Find where the given text appears and provide that cell's center as (x, y) coordinate. 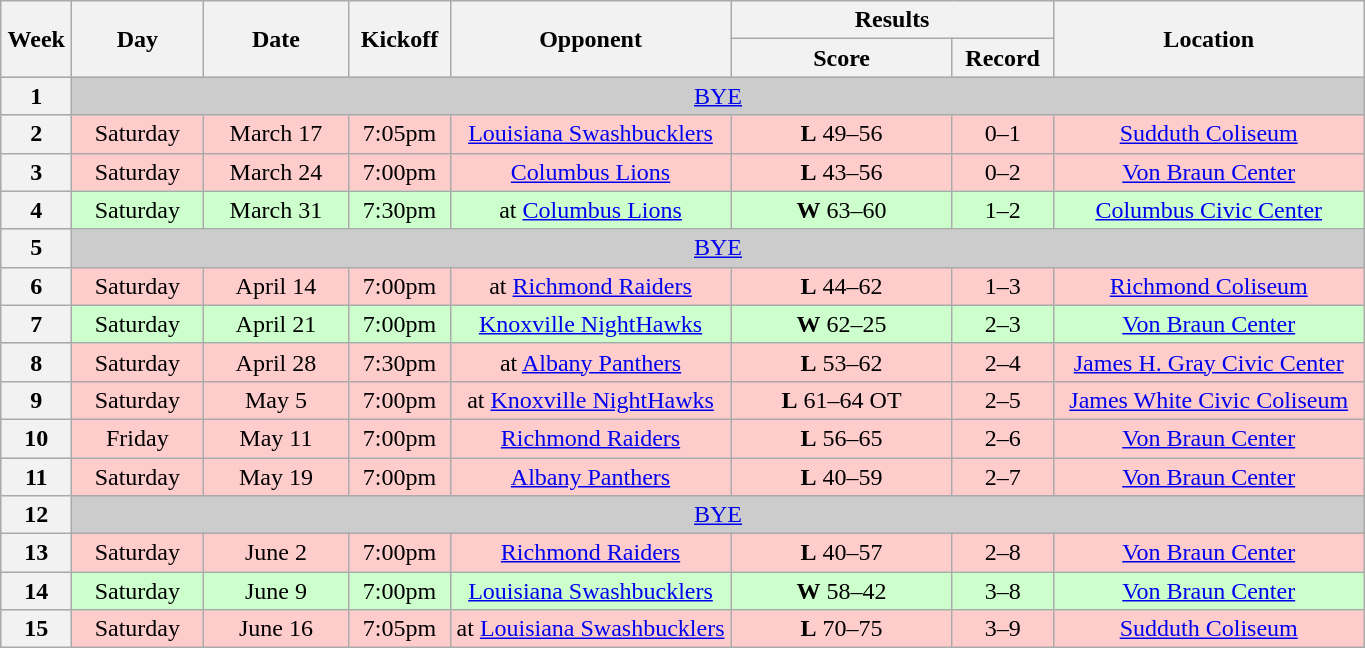
May 19 (276, 477)
14 (36, 591)
2–3 (1002, 324)
4 (36, 210)
March 24 (276, 172)
Week (36, 39)
at Knoxville NightHawks (590, 400)
Columbus Civic Center (1208, 210)
March 17 (276, 134)
L 40–59 (842, 477)
1 (36, 96)
Knoxville NightHawks (590, 324)
5 (36, 248)
at Richmond Raiders (590, 286)
May 5 (276, 400)
W 63–60 (842, 210)
2–4 (1002, 362)
James White Civic Coliseum (1208, 400)
6 (36, 286)
L 40–57 (842, 553)
0–2 (1002, 172)
2–8 (1002, 553)
June 16 (276, 629)
April 14 (276, 286)
Score (842, 58)
L 70–75 (842, 629)
0–1 (1002, 134)
L 53–62 (842, 362)
L 43–56 (842, 172)
June 9 (276, 591)
3–8 (1002, 591)
2 (36, 134)
10 (36, 438)
L 61–64 OT (842, 400)
Albany Panthers (590, 477)
13 (36, 553)
Friday (138, 438)
at Albany Panthers (590, 362)
June 2 (276, 553)
Results (892, 20)
Location (1208, 39)
L 56–65 (842, 438)
James H. Gray Civic Center (1208, 362)
L 44–62 (842, 286)
2–5 (1002, 400)
W 62–25 (842, 324)
3 (36, 172)
3–9 (1002, 629)
7 (36, 324)
Record (1002, 58)
9 (36, 400)
8 (36, 362)
at Louisiana Swashbucklers (590, 629)
at Columbus Lions (590, 210)
Day (138, 39)
1–2 (1002, 210)
Date (276, 39)
2–6 (1002, 438)
1–3 (1002, 286)
Richmond Coliseum (1208, 286)
May 11 (276, 438)
15 (36, 629)
L 49–56 (842, 134)
Opponent (590, 39)
11 (36, 477)
12 (36, 515)
Kickoff (400, 39)
2–7 (1002, 477)
April 21 (276, 324)
Columbus Lions (590, 172)
March 31 (276, 210)
W 58–42 (842, 591)
April 28 (276, 362)
